Extract the (X, Y) coordinate from the center of the cell holding the provided text.  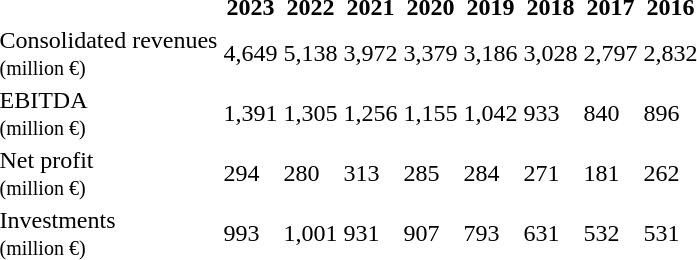
840 (610, 114)
4,649 (250, 54)
284 (490, 174)
181 (610, 174)
933 (550, 114)
294 (250, 174)
280 (310, 174)
3,972 (370, 54)
313 (370, 174)
2,797 (610, 54)
271 (550, 174)
5,138 (310, 54)
1,391 (250, 114)
1,155 (430, 114)
285 (430, 174)
3,028 (550, 54)
1,042 (490, 114)
3,379 (430, 54)
1,256 (370, 114)
1,305 (310, 114)
3,186 (490, 54)
